Determine the [x, y] coordinate at the center of the cell enclosing the given text.  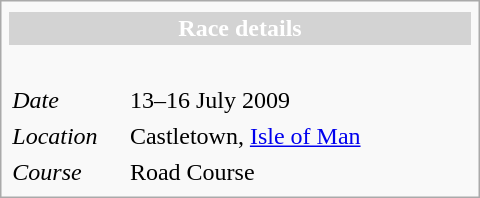
Location [66, 136]
Date [66, 100]
13–16 July 2009 [299, 100]
Race details [240, 28]
Course [66, 172]
Road Course [299, 172]
Castletown, Isle of Man [299, 136]
